Find where the given text appears and provide that cell's center as (X, Y) coordinate. 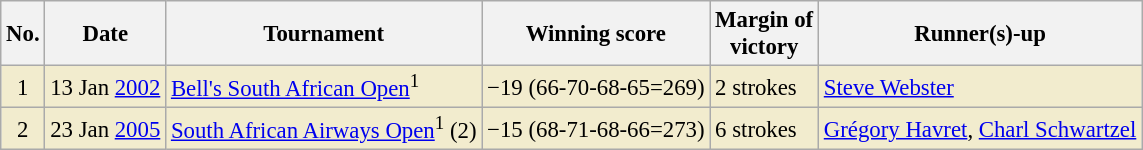
2 strokes (764, 87)
Grégory Havret, Charl Schwartzel (980, 129)
South African Airways Open1 (2) (324, 129)
23 Jan 2005 (106, 129)
1 (23, 87)
13 Jan 2002 (106, 87)
−19 (66-70-68-65=269) (596, 87)
Bell's South African Open1 (324, 87)
Steve Webster (980, 87)
Margin ofvictory (764, 34)
Tournament (324, 34)
Runner(s)-up (980, 34)
2 (23, 129)
Date (106, 34)
6 strokes (764, 129)
Winning score (596, 34)
−15 (68-71-68-66=273) (596, 129)
No. (23, 34)
